Capture the cell that displays the provided text and extract its (x, y) central coordinate. 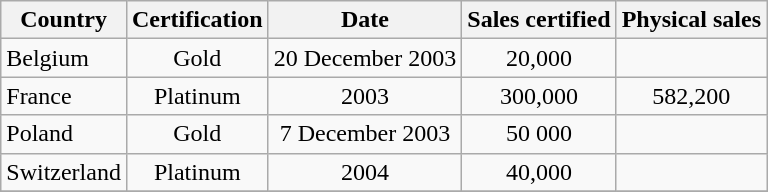
Sales certified (539, 20)
50 000 (539, 134)
7 December 2003 (365, 134)
Country (64, 20)
Switzerland (64, 172)
2003 (365, 96)
Physical sales (691, 20)
Certification (197, 20)
40,000 (539, 172)
Date (365, 20)
Belgium (64, 58)
France (64, 96)
Poland (64, 134)
300,000 (539, 96)
20 December 2003 (365, 58)
20,000 (539, 58)
2004 (365, 172)
582,200 (691, 96)
